Search for the cell housing the specified text and yield its (x, y) center coordinate. 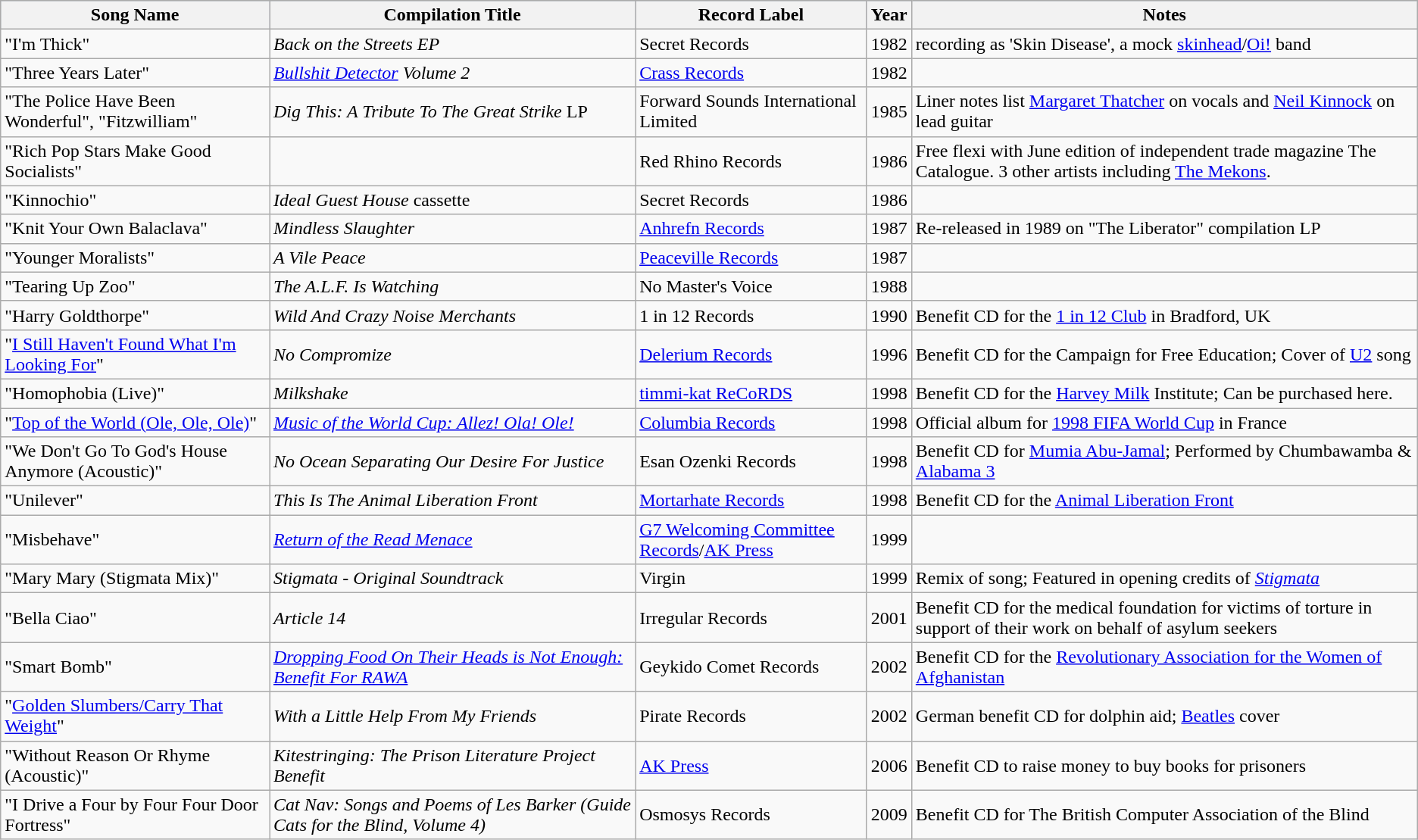
"Knit Your Own Balaclava" (135, 229)
"Smart Bomb" (135, 667)
Benefit CD to raise money to buy books for prisoners (1164, 765)
"Unilever" (135, 501)
Year (889, 15)
Music of the World Cup: Allez! Ola! Ole! (453, 422)
Cat Nav: Songs and Poems of Les Barker (Guide Cats for the Blind, Volume 4) (453, 815)
Wild And Crazy Noise Merchants (453, 315)
Record Label (751, 15)
"Misbehave" (135, 539)
Geykido Comet Records (751, 667)
Benefit CD for the medical foundation for victims of torture in support of their work on behalf of asylum seekers (1164, 618)
A Vile Peace (453, 258)
Mortarhate Records (751, 501)
Free flexi with June edition of independent trade magazine The Catalogue. 3 other artists including The Mekons. (1164, 161)
Song Name (135, 15)
Back on the Streets EP (453, 44)
Esan Ozenki Records (751, 462)
"I'm Thick" (135, 44)
The A.L.F. Is Watching (453, 286)
recording as 'Skin Disease', a mock skinhead/Oi! band (1164, 44)
Remix of song; Featured in opening credits of Stigmata (1164, 579)
Kitestringing: The Prison Literature Project Benefit (453, 765)
Pirate Records (751, 717)
Columbia Records (751, 422)
Irregular Records (751, 618)
G7 Welcoming Committee Records/AK Press (751, 539)
Crass Records (751, 73)
"I Drive a Four by Four Four Door Fortress" (135, 815)
1990 (889, 315)
Delerium Records (751, 354)
Stigmata - Original Soundtrack (453, 579)
"I Still Haven't Found What I'm Looking For" (135, 354)
"Three Years Later" (135, 73)
No Compromize (453, 354)
"Younger Moralists" (135, 258)
1996 (889, 354)
Official album for 1998 FIFA World Cup in France (1164, 422)
Dropping Food On Their Heads is Not Enough: Benefit For RAWA (453, 667)
"Kinnochio" (135, 200)
timmi-kat ReCoRDS (751, 393)
Milkshake (453, 393)
Dig This: A Tribute To The Great Strike LP (453, 112)
Liner notes list Margaret Thatcher on vocals and Neil Kinnock on lead guitar (1164, 112)
1985 (889, 112)
Osmosys Records (751, 815)
Benefit CD for the Campaign for Free Education; Cover of U2 song (1164, 354)
This Is The Animal Liberation Front (453, 501)
Virgin (751, 579)
"The Police Have Been Wonderful", "Fitzwilliam" (135, 112)
Benefit CD for the Harvey Milk Institute; Can be purchased here. (1164, 393)
2009 (889, 815)
2001 (889, 618)
1988 (889, 286)
"Homophobia (Live)" (135, 393)
Anhrefn Records (751, 229)
Peaceville Records (751, 258)
Return of the Read Menace (453, 539)
Notes (1164, 15)
Re-released in 1989 on "The Liberator" compilation LP (1164, 229)
Forward Sounds International Limited (751, 112)
AK Press (751, 765)
"Top of the World (Ole, Ole, Ole)" (135, 422)
"Mary Mary (Stigmata Mix)" (135, 579)
"We Don't Go To God's House Anymore (Acoustic)" (135, 462)
Red Rhino Records (751, 161)
"Tearing Up Zoo" (135, 286)
"Rich Pop Stars Make Good Socialists" (135, 161)
"Golden Slumbers/Carry That Weight" (135, 717)
Benefit CD for The British Computer Association of the Blind (1164, 815)
Ideal Guest House cassette (453, 200)
Compilation Title (453, 15)
No Master's Voice (751, 286)
"Bella Ciao" (135, 618)
German benefit CD for dolphin aid; Beatles cover (1164, 717)
2006 (889, 765)
Benefit CD for the Animal Liberation Front (1164, 501)
With a Little Help From My Friends (453, 717)
"Harry Goldthorpe" (135, 315)
1 in 12 Records (751, 315)
Benefit CD for Mumia Abu-Jamal; Performed by Chumbawamba & Alabama 3 (1164, 462)
Benefit CD for the 1 in 12 Club in Bradford, UK (1164, 315)
Bullshit Detector Volume 2 (453, 73)
Benefit CD for the Revolutionary Association for the Women of Afghanistan (1164, 667)
Article 14 (453, 618)
"Without Reason Or Rhyme (Acoustic)" (135, 765)
No Ocean Separating Our Desire For Justice (453, 462)
Mindless Slaughter (453, 229)
